Search for the cell housing the specified text and yield its (x, y) center coordinate. 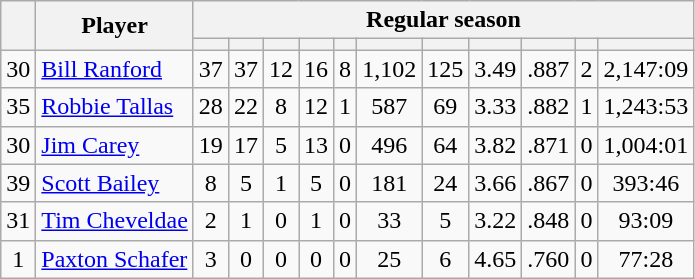
16 (316, 69)
587 (390, 107)
Robbie Tallas (115, 107)
4.65 (496, 259)
3.33 (496, 107)
1,102 (390, 69)
24 (446, 183)
Regular season (443, 20)
35 (18, 107)
77:28 (646, 259)
Bill Ranford (115, 69)
.848 (548, 221)
3.49 (496, 69)
3.22 (496, 221)
125 (446, 69)
3 (210, 259)
Paxton Schafer (115, 259)
.760 (548, 259)
Jim Carey (115, 145)
Scott Bailey (115, 183)
39 (18, 183)
.871 (548, 145)
28 (210, 107)
3.66 (496, 183)
22 (246, 107)
Tim Cheveldae (115, 221)
181 (390, 183)
.887 (548, 69)
93:09 (646, 221)
69 (446, 107)
6 (446, 259)
19 (210, 145)
1,243:53 (646, 107)
64 (446, 145)
2,147:09 (646, 69)
25 (390, 259)
Player (115, 26)
.882 (548, 107)
496 (390, 145)
393:46 (646, 183)
3.82 (496, 145)
1,004:01 (646, 145)
13 (316, 145)
33 (390, 221)
.867 (548, 183)
31 (18, 221)
17 (246, 145)
